For the text-containing cell, return its midpoint in [X, Y] coordinate format. 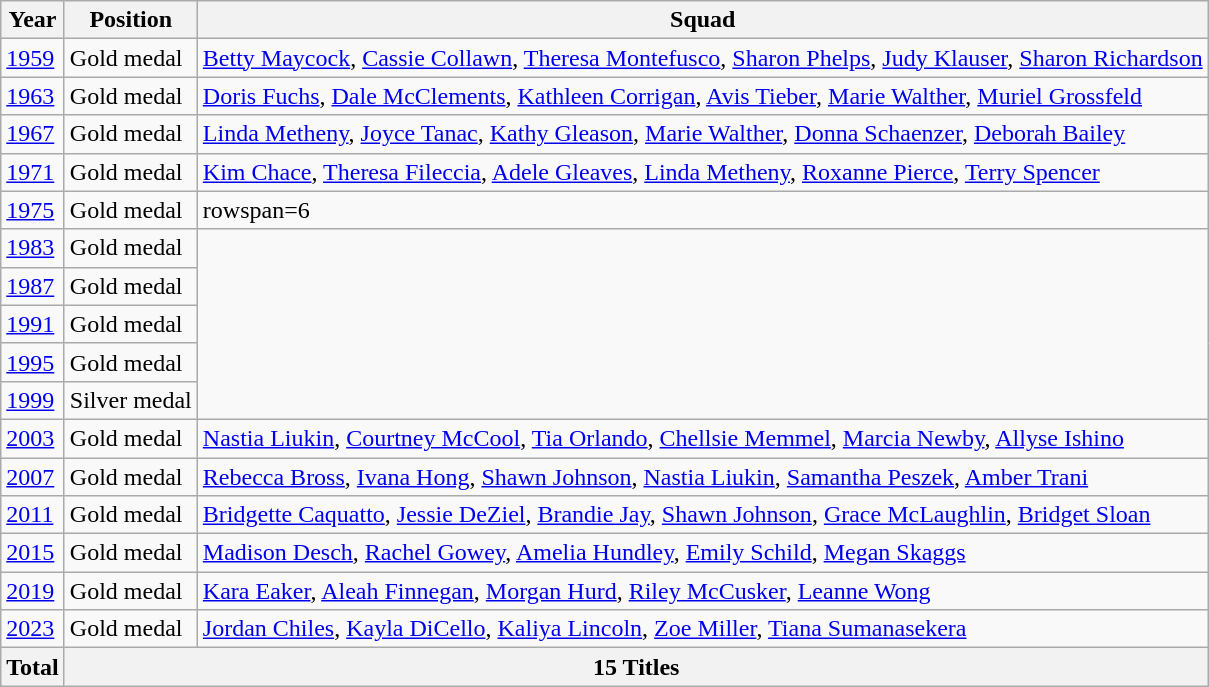
Betty Maycock, Cassie Collawn, Theresa Montefusco, Sharon Phelps, Judy Klauser, Sharon Richardson [702, 58]
1967 [33, 134]
15 Titles [636, 667]
2003 [33, 438]
2019 [33, 591]
Silver medal [130, 400]
2007 [33, 477]
2023 [33, 629]
Linda Metheny, Joyce Tanac, Kathy Gleason, Marie Walther, Donna Schaenzer, Deborah Bailey [702, 134]
Squad [702, 20]
1991 [33, 324]
Jordan Chiles, Kayla DiCello, Kaliya Lincoln, Zoe Miller, Tiana Sumanasekera [702, 629]
Kara Eaker, Aleah Finnegan, Morgan Hurd, Riley McCusker, Leanne Wong [702, 591]
1971 [33, 172]
Total [33, 667]
Nastia Liukin, Courtney McCool, Tia Orlando, Chellsie Memmel, Marcia Newby, Allyse Ishino [702, 438]
1963 [33, 96]
2015 [33, 553]
1975 [33, 210]
1959 [33, 58]
1983 [33, 248]
1999 [33, 400]
rowspan=6 [702, 210]
Year [33, 20]
Doris Fuchs, Dale McClements, Kathleen Corrigan, Avis Tieber, Marie Walther, Muriel Grossfeld [702, 96]
Madison Desch, Rachel Gowey, Amelia Hundley, Emily Schild, Megan Skaggs [702, 553]
Bridgette Caquatto, Jessie DeZiel, Brandie Jay, Shawn Johnson, Grace McLaughlin, Bridget Sloan [702, 515]
2011 [33, 515]
Position [130, 20]
1987 [33, 286]
Rebecca Bross, Ivana Hong, Shawn Johnson, Nastia Liukin, Samantha Peszek, Amber Trani [702, 477]
1995 [33, 362]
Kim Chace, Theresa Fileccia, Adele Gleaves, Linda Metheny, Roxanne Pierce, Terry Spencer [702, 172]
